Output the (x, y) coordinate of the center of the cell containing the given text.  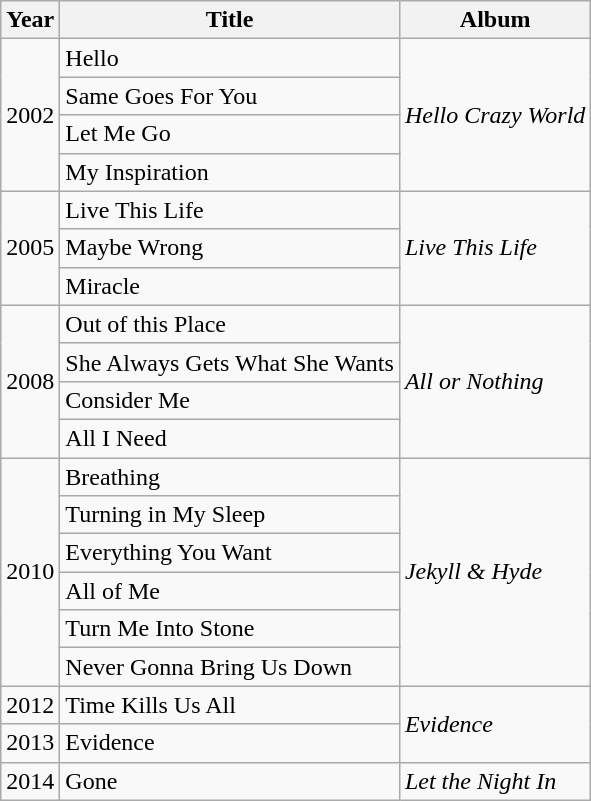
Jekyll & Hyde (495, 572)
2010 (30, 572)
Let Me Go (230, 134)
Hello (230, 58)
Let the Night In (495, 781)
All of Me (230, 591)
Everything You Want (230, 553)
2005 (30, 248)
Breathing (230, 477)
2012 (30, 705)
Gone (230, 781)
2013 (30, 743)
2002 (30, 115)
Hello Crazy World (495, 115)
Title (230, 20)
All I Need (230, 438)
Never Gonna Bring Us Down (230, 667)
All or Nothing (495, 381)
2014 (30, 781)
2008 (30, 381)
She Always Gets What She Wants (230, 362)
Turn Me Into Stone (230, 629)
Time Kills Us All (230, 705)
Year (30, 20)
Turning in My Sleep (230, 515)
Consider Me (230, 400)
Maybe Wrong (230, 248)
Album (495, 20)
Out of this Place (230, 324)
Miracle (230, 286)
Same Goes For You (230, 96)
My Inspiration (230, 172)
